From the cell containing the given text, extract its center point as [X, Y] coordinate. 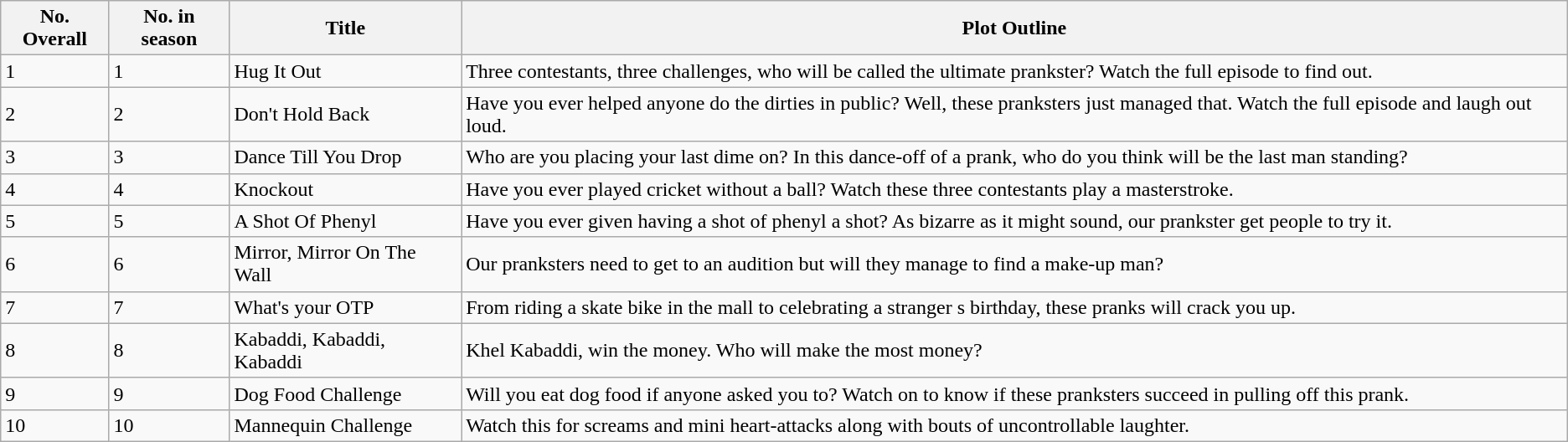
From riding a skate bike in the mall to celebrating a stranger s birthday, these pranks will crack you up. [1015, 307]
Dog Food Challenge [345, 393]
Three contestants, three challenges, who will be called the ultimate prankster? Watch the full episode to find out. [1015, 71]
Khel Kabaddi, win the money. Who will make the most money? [1015, 350]
Watch this for screams and mini heart-attacks along with bouts of uncontrollable laughter. [1015, 425]
Kabaddi, Kabaddi, Kabaddi [345, 350]
What's your OTP [345, 307]
Plot Outline [1015, 28]
No. in season [169, 28]
Dance Till You Drop [345, 157]
Have you ever played cricket without a ball? Watch these three contestants play a masterstroke. [1015, 189]
No. Overall [55, 28]
Mannequin Challenge [345, 425]
Who are you placing your last dime on? In this dance-off of a prank, who do you think will be the last man standing? [1015, 157]
A Shot Of Phenyl [345, 221]
Don't Hold Back [345, 114]
Our pranksters need to get to an audition but will they manage to find a make-up man? [1015, 265]
Title [345, 28]
Will you eat dog food if anyone asked you to? Watch on to know if these pranksters succeed in pulling off this prank. [1015, 393]
Mirror, Mirror On The Wall [345, 265]
Have you ever helped anyone do the dirties in public? Well, these pranksters just managed that. Watch the full episode and laugh out loud. [1015, 114]
Hug It Out [345, 71]
Have you ever given having a shot of phenyl a shot? As bizarre as it might sound, our prankster get people to try it. [1015, 221]
Knockout [345, 189]
